From the cell containing the given text, extract its center point as (X, Y) coordinate. 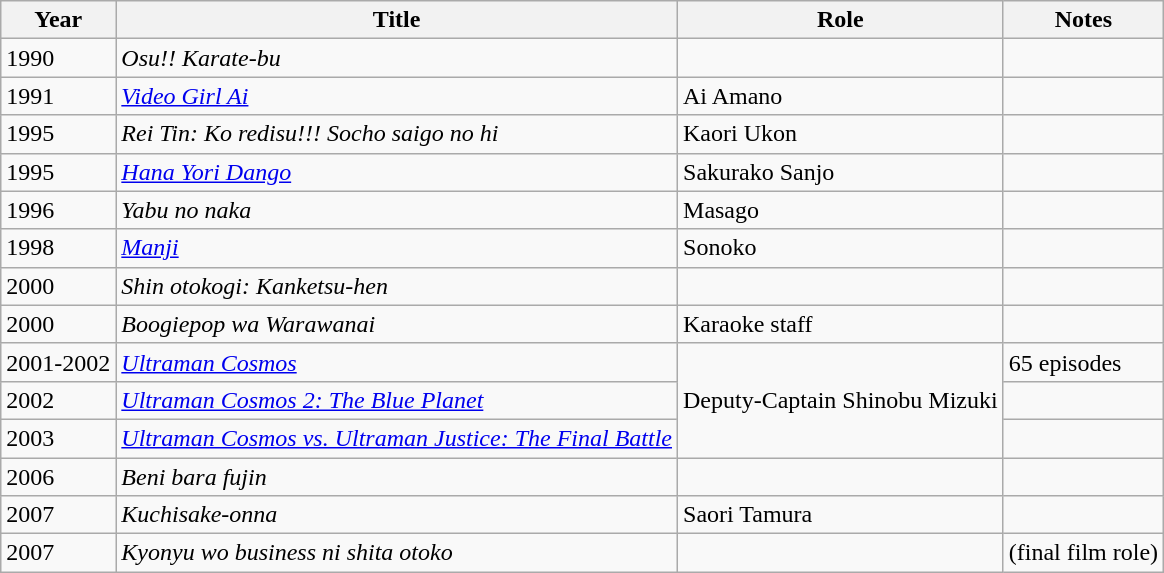
Osu!! Karate-bu (397, 58)
Sonoko (841, 248)
Ultraman Cosmos (397, 362)
Role (841, 20)
Ultraman Cosmos 2: The Blue Planet (397, 400)
Notes (1083, 20)
Ultraman Cosmos vs. Ultraman Justice: The Final Battle (397, 438)
Saori Tamura (841, 515)
Karaoke staff (841, 324)
Beni bara fujin (397, 477)
Kaori Ukon (841, 134)
65 episodes (1083, 362)
Hana Yori Dango (397, 172)
Kyonyu wo business ni shita otoko (397, 553)
Boogiepop wa Warawanai (397, 324)
1998 (58, 248)
Sakurako Sanjo (841, 172)
1991 (58, 96)
2003 (58, 438)
Shin otokogi: Kanketsu-hen (397, 286)
2006 (58, 477)
Deputy-Captain Shinobu Mizuki (841, 400)
Year (58, 20)
Rei Tin: Ko redisu!!! Socho saigo no hi (397, 134)
Title (397, 20)
Manji (397, 248)
1996 (58, 210)
2001-2002 (58, 362)
Kuchisake-onna (397, 515)
Yabu no naka (397, 210)
Masago (841, 210)
1990 (58, 58)
2002 (58, 400)
Video Girl Ai (397, 96)
Ai Amano (841, 96)
(final film role) (1083, 553)
